From the cell containing the given text, extract its center point as (x, y) coordinate. 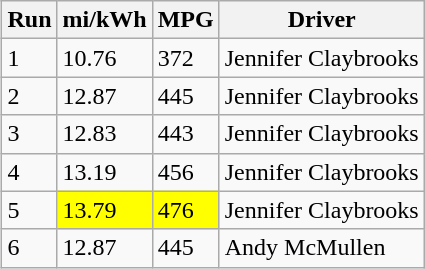
13.79 (104, 210)
443 (186, 134)
13.19 (104, 172)
mi/kWh (104, 20)
3 (30, 134)
2 (30, 96)
456 (186, 172)
1 (30, 58)
Andy McMullen (322, 248)
6 (30, 248)
4 (30, 172)
10.76 (104, 58)
MPG (186, 20)
476 (186, 210)
Run (30, 20)
5 (30, 210)
372 (186, 58)
12.83 (104, 134)
Driver (322, 20)
